Return (x, y) of the center of cell containing provided text 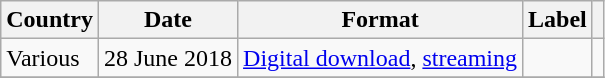
Label (558, 20)
Format (380, 20)
Date (168, 20)
28 June 2018 (168, 58)
Digital download, streaming (380, 58)
Country (50, 20)
Various (50, 58)
